Scan for the cell matching the given text and deliver its [x, y] coordinate at center. 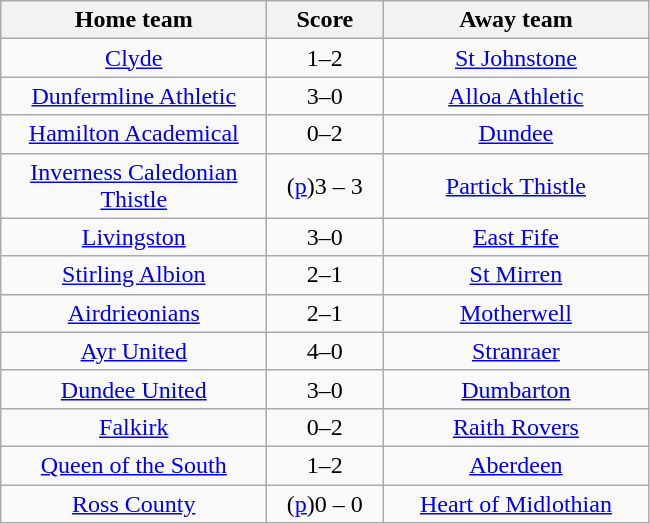
Dunfermline Athletic [134, 96]
Ross County [134, 503]
(p)3 – 3 [325, 186]
(p)0 – 0 [325, 503]
Airdrieonians [134, 313]
Dumbarton [516, 389]
Livingston [134, 237]
Queen of the South [134, 465]
Dundee [516, 134]
Inverness Caledonian Thistle [134, 186]
Stirling Albion [134, 275]
Dundee United [134, 389]
Alloa Athletic [516, 96]
4–0 [325, 351]
Ayr United [134, 351]
Raith Rovers [516, 427]
St Johnstone [516, 58]
Home team [134, 20]
Partick Thistle [516, 186]
Hamilton Academical [134, 134]
Away team [516, 20]
Heart of Midlothian [516, 503]
Stranraer [516, 351]
Clyde [134, 58]
Falkirk [134, 427]
Score [325, 20]
East Fife [516, 237]
St Mirren [516, 275]
Aberdeen [516, 465]
Motherwell [516, 313]
